Return [x, y] of the center of cell containing provided text 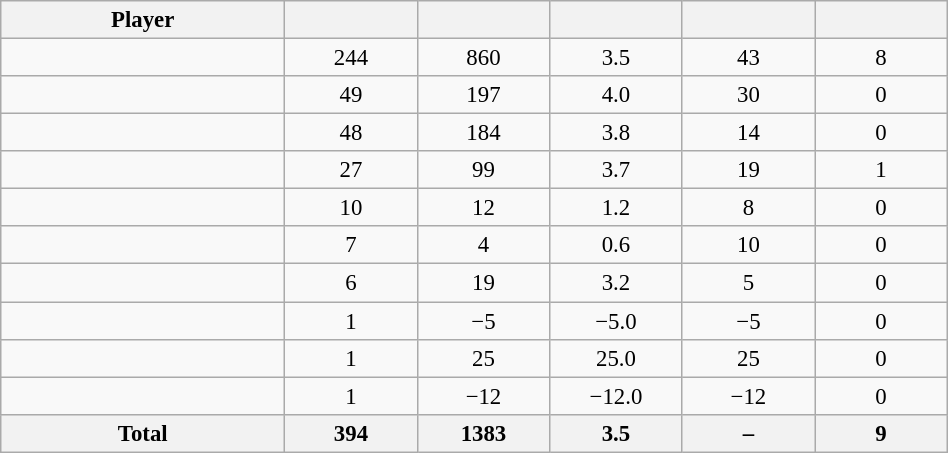
3.2 [616, 283]
197 [483, 95]
1383 [483, 433]
6 [351, 283]
9 [882, 433]
48 [351, 133]
– [748, 433]
−12.0 [616, 396]
860 [483, 58]
49 [351, 95]
99 [483, 170]
394 [351, 433]
27 [351, 170]
4 [483, 245]
4.0 [616, 95]
184 [483, 133]
5 [748, 283]
43 [748, 58]
Total [143, 433]
7 [351, 245]
3.7 [616, 170]
25.0 [616, 358]
244 [351, 58]
14 [748, 133]
0.6 [616, 245]
12 [483, 208]
−5.0 [616, 321]
Player [143, 20]
1.2 [616, 208]
3.8 [616, 133]
30 [748, 95]
